Identify which cell holds the provided text, then report its (x, y) central coordinate. 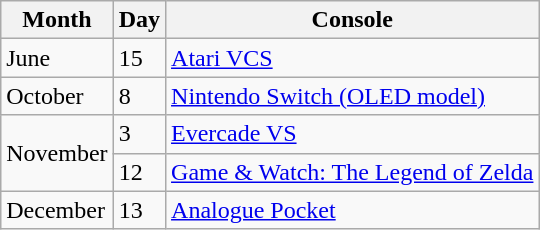
12 (139, 172)
Console (352, 20)
Nintendo Switch (OLED model) (352, 96)
Game & Watch: The Legend of Zelda (352, 172)
Analogue Pocket (352, 210)
Month (57, 20)
8 (139, 96)
Atari VCS (352, 58)
Day (139, 20)
13 (139, 210)
3 (139, 134)
June (57, 58)
Evercade VS (352, 134)
November (57, 153)
15 (139, 58)
October (57, 96)
December (57, 210)
